Return (x, y) of the center of cell containing provided text 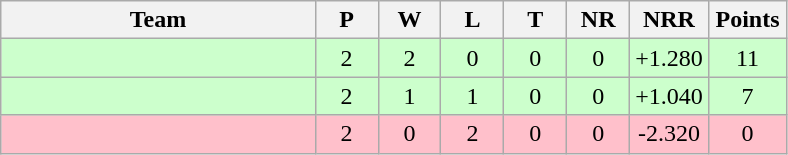
-2.320 (670, 134)
11 (748, 58)
Team (158, 20)
Points (748, 20)
+1.040 (670, 96)
W (410, 20)
7 (748, 96)
NRR (670, 20)
L (472, 20)
T (536, 20)
NR (598, 20)
+1.280 (670, 58)
P (346, 20)
